Determine the (X, Y) coordinate at the center of the cell enclosing the given text.  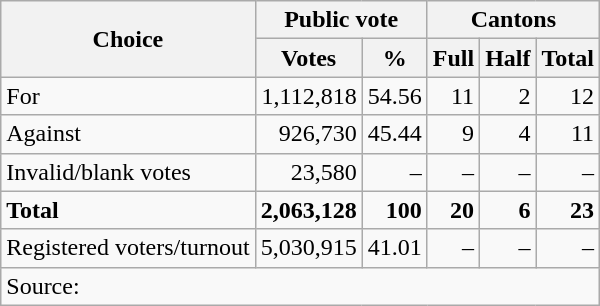
Choice (128, 39)
Full (453, 58)
Half (508, 58)
12 (568, 96)
2,063,128 (308, 210)
Votes (308, 58)
41.01 (394, 248)
54.56 (394, 96)
6 (508, 210)
Source: (300, 286)
Invalid/blank votes (128, 172)
23 (568, 210)
20 (453, 210)
4 (508, 134)
Cantons (513, 20)
926,730 (308, 134)
For (128, 96)
9 (453, 134)
Registered voters/turnout (128, 248)
Against (128, 134)
1,112,818 (308, 96)
Public vote (341, 20)
2 (508, 96)
23,580 (308, 172)
100 (394, 210)
% (394, 58)
5,030,915 (308, 248)
45.44 (394, 134)
